Detect which cell encompasses the target text, then output its [x, y] center coordinate. 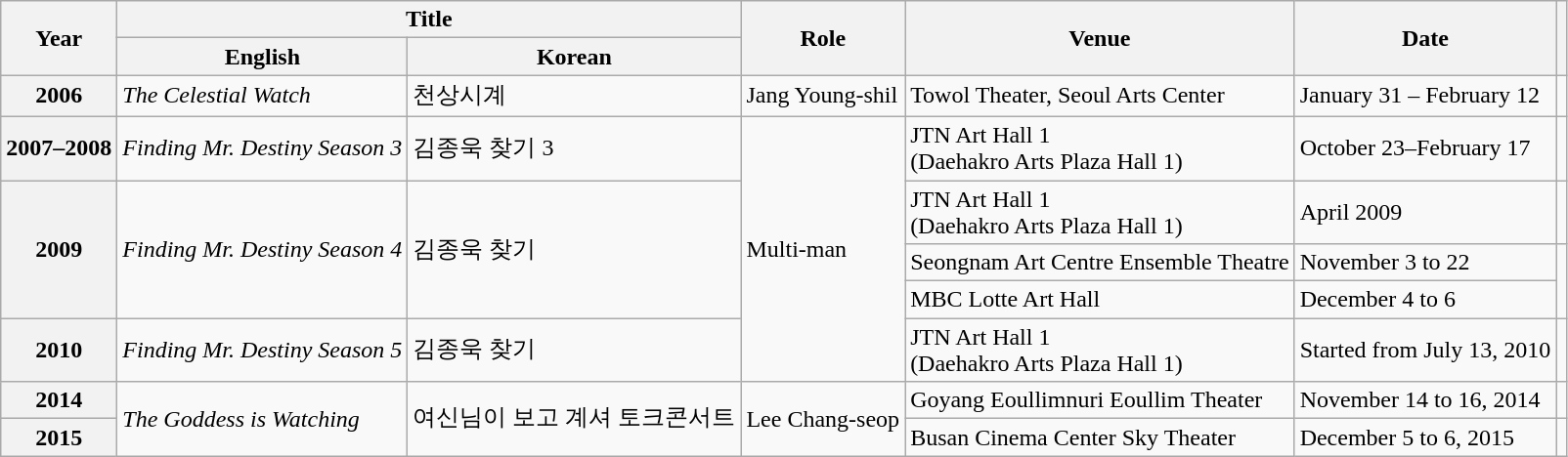
2009 [59, 248]
Finding Mr. Destiny Season 5 [262, 350]
2014 [59, 400]
Jang Young-shil [823, 96]
Venue [1101, 38]
October 23–February 17 [1425, 148]
2015 [59, 437]
MBC Lotte Art Hall [1101, 300]
November 3 to 22 [1425, 263]
2006 [59, 96]
December 4 to 6 [1425, 300]
Title [429, 20]
Multi-man [823, 248]
December 5 to 6, 2015 [1425, 437]
여신님이 보고 계셔 토크콘서트 [575, 419]
Korean [575, 57]
김종욱 찾기 3 [575, 148]
English [262, 57]
The Celestial Watch [262, 96]
Role [823, 38]
2010 [59, 350]
Started from July 13, 2010 [1425, 350]
Busan Cinema Center Sky Theater [1101, 437]
Goyang Eoullimnuri Eoullim Theater [1101, 400]
2007–2008 [59, 148]
Date [1425, 38]
Towol Theater, Seoul Arts Center [1101, 96]
Finding Mr. Destiny Season 3 [262, 148]
천상시계 [575, 96]
Seongnam Art Centre Ensemble Theatre [1101, 263]
April 2009 [1425, 211]
November 14 to 16, 2014 [1425, 400]
Finding Mr. Destiny Season 4 [262, 248]
January 31 – February 12 [1425, 96]
Year [59, 38]
Lee Chang-seop [823, 419]
The Goddess is Watching [262, 419]
